For the text-containing cell, return its midpoint in (x, y) coordinate format. 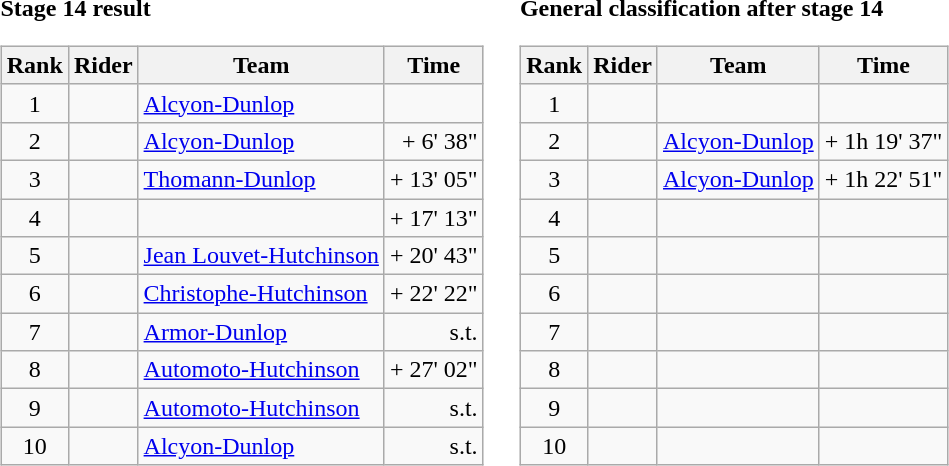
Thomann-Dunlop (261, 179)
+ 17' 13" (434, 217)
Armor-Dunlop (261, 332)
+ 1h 22' 51" (884, 179)
+ 6' 38" (434, 141)
Jean Louvet-Hutchinson (261, 256)
+ 1h 19' 37" (884, 141)
+ 20' 43" (434, 256)
Christophe-Hutchinson (261, 294)
+ 22' 22" (434, 294)
+ 13' 05" (434, 179)
+ 27' 02" (434, 370)
